Find where the given text appears and provide that cell's center as [X, Y] coordinate. 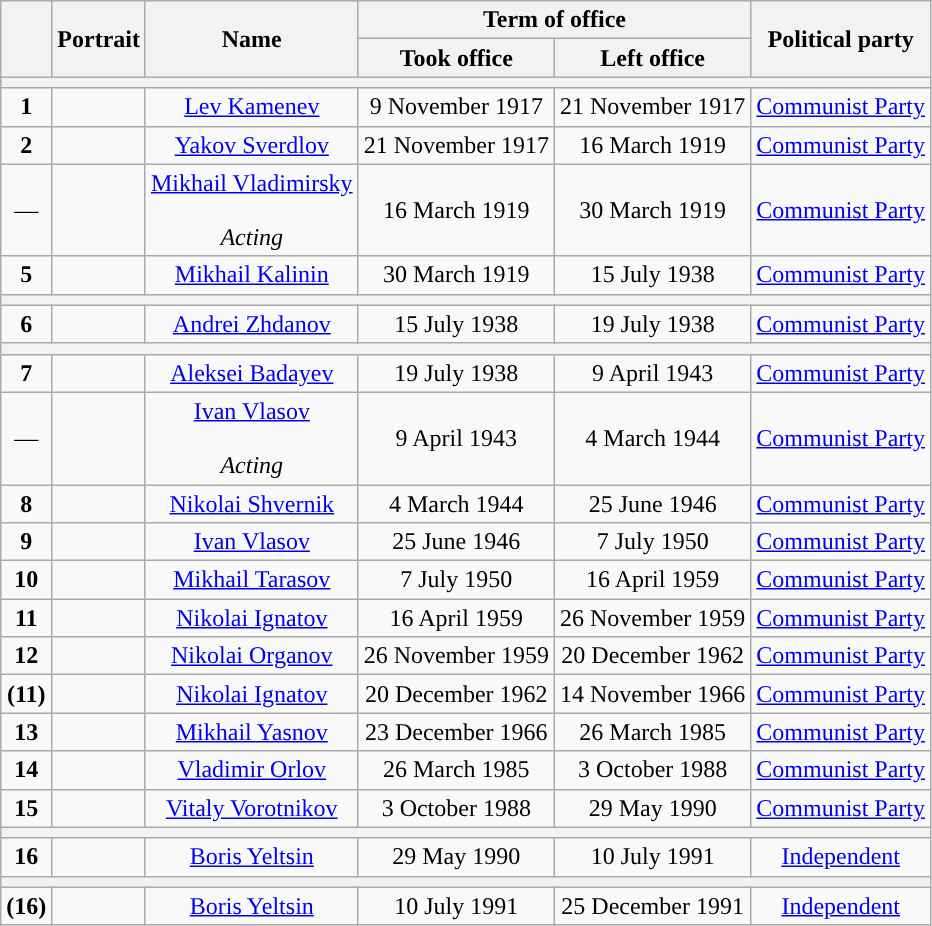
Aleksei Badayev [252, 373]
14 [26, 770]
16 [26, 857]
10 [26, 580]
Ivan Vlasov [252, 542]
Term of office [554, 20]
(11) [26, 694]
Vitaly Vorotnikov [252, 808]
6 [26, 324]
14 November 1966 [652, 694]
5 [26, 275]
Yakov Sverdlov [252, 145]
Portrait [99, 39]
8 [26, 503]
Mikhail Yasnov [252, 732]
Mikhail VladimirskyActing [252, 210]
Took office [456, 58]
15 [26, 808]
(16) [26, 906]
11 [26, 618]
2 [26, 145]
7 [26, 373]
Lev Kamenev [252, 107]
23 December 1966 [456, 732]
Vladimir Orlov [252, 770]
Left office [652, 58]
Mikhail Kalinin [252, 275]
12 [26, 656]
1 [26, 107]
25 December 1991 [652, 906]
9 [26, 542]
9 November 1917 [456, 107]
Nikolai Shvernik [252, 503]
13 [26, 732]
Mikhail Tarasov [252, 580]
Andrei Zhdanov [252, 324]
Nikolai Organov [252, 656]
Political party [841, 39]
Name [252, 39]
Ivan VlasovActing [252, 438]
